Return (x, y) of the center of cell containing provided text 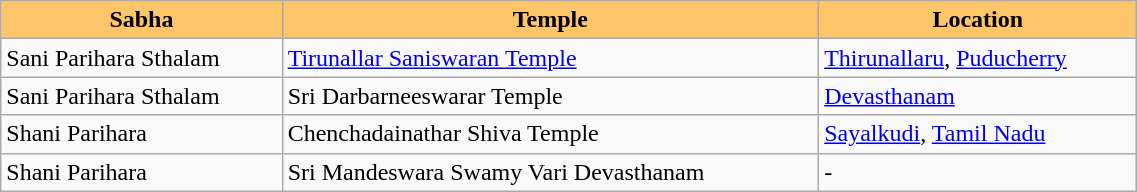
Sri Mandeswara Swamy Vari Devasthanam (550, 172)
Chenchadainathar Shiva Temple (550, 134)
Sayalkudi, Tamil Nadu (978, 134)
Thirunallaru, Puducherry (978, 58)
Devasthanam (978, 96)
Temple (550, 20)
Location (978, 20)
Tirunallar Saniswaran Temple (550, 58)
Sabha (142, 20)
- (978, 172)
Sri Darbarneeswarar Temple (550, 96)
